Capture the cell that displays the provided text and extract its [x, y] central coordinate. 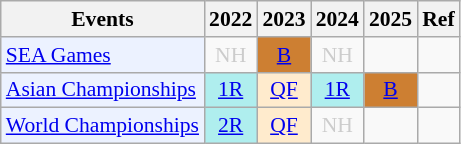
SEA Games [102, 55]
2025 [390, 19]
World Championships [102, 126]
Asian Championships [102, 90]
2022 [230, 19]
2024 [338, 19]
2R [230, 126]
2023 [284, 19]
Events [102, 19]
Ref [438, 19]
